Find where the given text appears and provide that cell's center as (X, Y) coordinate. 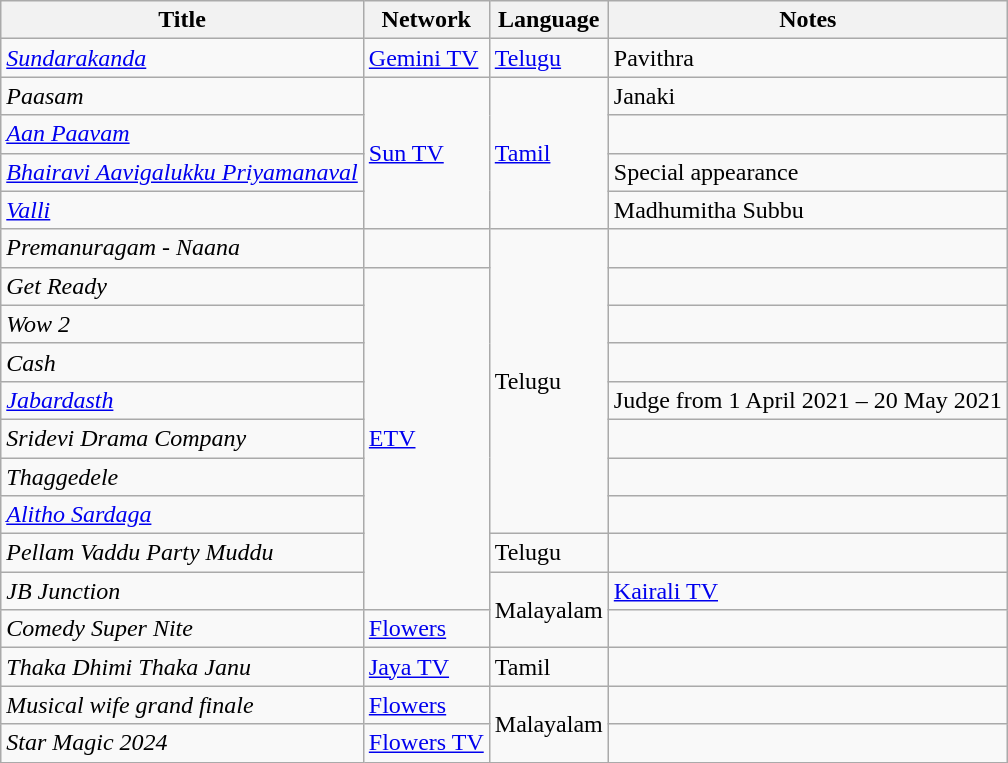
Notes (808, 20)
Paasam (182, 96)
Kairali TV (808, 591)
Thaggedele (182, 477)
Gemini TV (426, 58)
ETV (426, 438)
Jaya TV (426, 667)
Title (182, 20)
Jabardasth (182, 400)
Pellam Vaddu Party Muddu (182, 553)
Get Ready (182, 286)
Sun TV (426, 153)
Wow 2 (182, 324)
Sridevi Drama Company (182, 438)
Musical wife grand finale (182, 705)
Language (548, 20)
Bhairavi Aavigalukku Priyamanaval (182, 172)
Valli (182, 210)
Comedy Super Nite (182, 629)
Alitho Sardaga (182, 515)
Janaki (808, 96)
Star Magic 2024 (182, 743)
Premanuragam - Naana (182, 248)
Aan Paavam (182, 134)
Special appearance (808, 172)
Pavithra (808, 58)
Sundarakanda (182, 58)
Flowers TV (426, 743)
Judge from 1 April 2021 – 20 May 2021 (808, 400)
Cash (182, 362)
Thaka Dhimi Thaka Janu (182, 667)
Network (426, 20)
JB Junction (182, 591)
Madhumitha Subbu (808, 210)
